Identify which cell holds the provided text, then report its [X, Y] central coordinate. 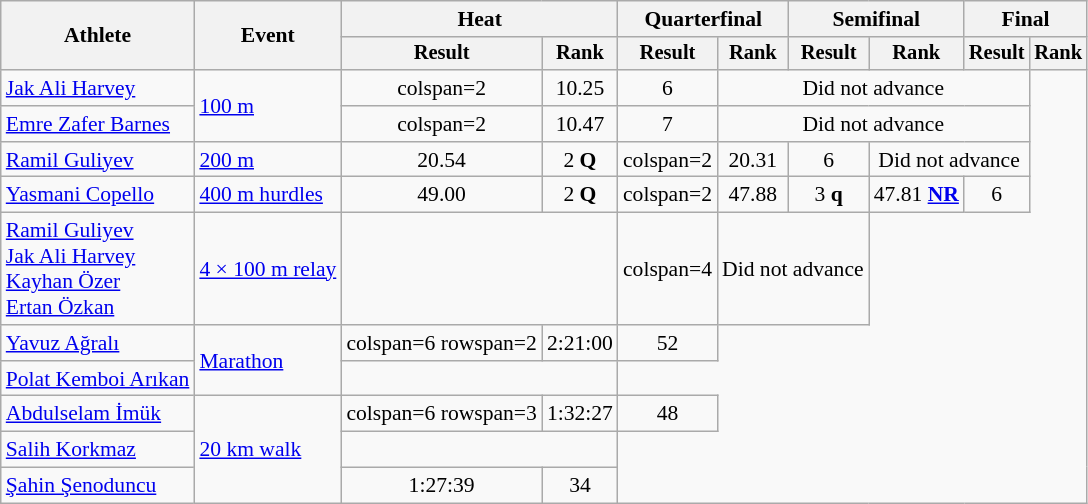
1:32:27 [580, 414]
47.81 NR [916, 195]
20.54 [442, 160]
Final [1026, 19]
Event [268, 36]
10.25 [580, 88]
colspan=6 rowspan=2 [442, 343]
20.31 [753, 160]
3 q [829, 195]
200 m [268, 160]
47.88 [753, 195]
Abdulselam İmük [98, 414]
Jak Ali Harvey [98, 88]
colspan=6 rowspan=3 [442, 414]
Quarterfinal [704, 19]
Emre Zafer Barnes [98, 124]
colspan=4 [668, 269]
Ramil Guliyev [98, 160]
Marathon [268, 360]
48 [668, 414]
100 m [268, 106]
400 m hurdles [268, 195]
52 [668, 343]
Yavuz Ağralı [98, 343]
10.47 [580, 124]
Semifinal [876, 19]
49.00 [442, 195]
Salih Korkmaz [98, 450]
1:27:39 [442, 486]
Athlete [98, 36]
Şahin Şenoduncu [98, 486]
Ramil GuliyevJak Ali HarveyKayhan ÖzerErtan Özkan [98, 269]
Yasmani Copello [98, 195]
2:21:00 [580, 343]
7 [668, 124]
20 km walk [268, 450]
Polat Kemboi Arıkan [98, 379]
34 [580, 486]
4 × 100 m relay [268, 269]
Heat [480, 19]
